Return [X, Y] of the center of cell containing provided text 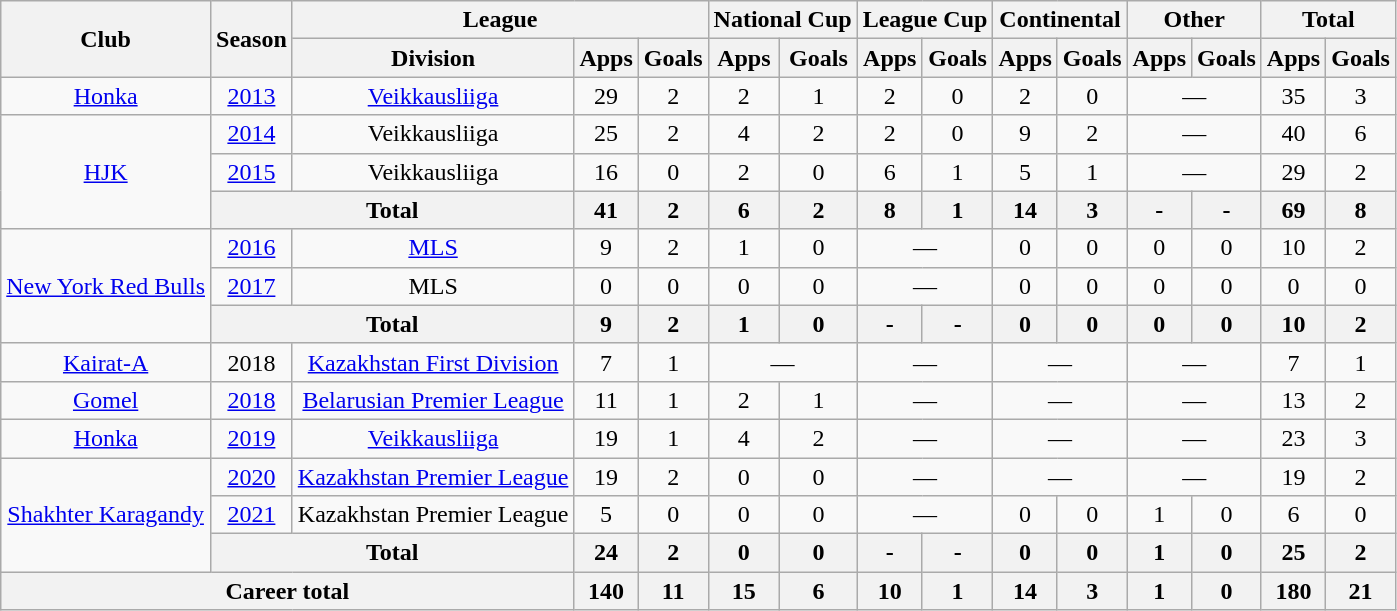
Division [433, 58]
41 [606, 210]
Club [106, 39]
23 [1293, 438]
New York Red Bulls [106, 286]
2021 [252, 515]
Belarusian Premier League [433, 400]
HJK [106, 172]
2014 [252, 134]
Season [252, 39]
15 [744, 591]
2017 [252, 286]
League Cup [925, 20]
13 [1293, 400]
Kazakhstan First Division [433, 362]
24 [606, 553]
2016 [252, 248]
16 [606, 172]
League [500, 20]
Continental [1060, 20]
180 [1293, 591]
Other [1194, 20]
2020 [252, 477]
Career total [288, 591]
21 [1361, 591]
2015 [252, 172]
National Cup [782, 20]
Kairat-A [106, 362]
Gomel [106, 400]
Shakhter Karagandy [106, 515]
140 [606, 591]
40 [1293, 134]
35 [1293, 96]
2013 [252, 96]
2019 [252, 438]
69 [1293, 210]
